Return (x, y) of the center of cell containing provided text 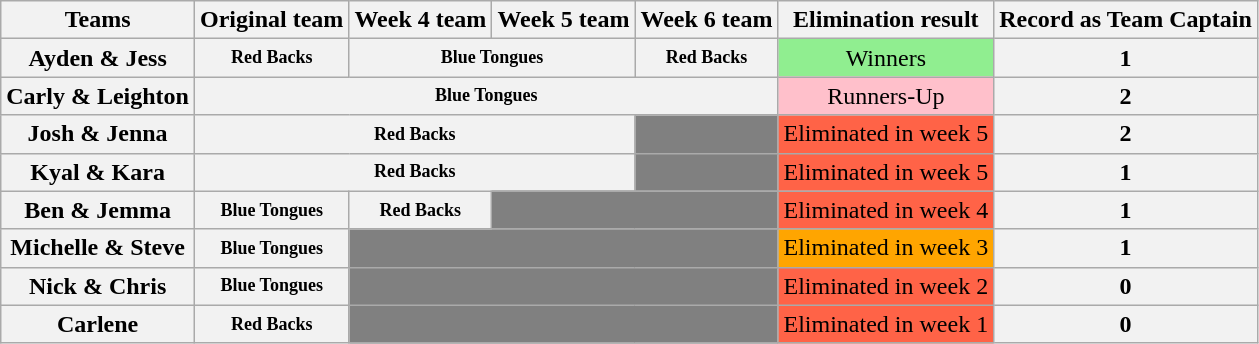
Eliminated in week 3 (886, 248)
Week 5 team (564, 20)
Eliminated in week 2 (886, 286)
Ayden & Jess (98, 58)
Eliminated in week 1 (886, 324)
Original team (271, 20)
Elimination result (886, 20)
Week 4 team (420, 20)
Josh & Jenna (98, 134)
Kyal & Kara (98, 172)
Record as Team Captain (1126, 20)
Teams (98, 20)
Michelle & Steve (98, 248)
Nick & Chris (98, 286)
Carlene (98, 324)
Winners (886, 58)
Runners-Up (886, 96)
Ben & Jemma (98, 210)
Carly & Leighton (98, 96)
Eliminated in week 4 (886, 210)
Week 6 team (706, 20)
